For the text-containing cell, return its midpoint in (x, y) coordinate format. 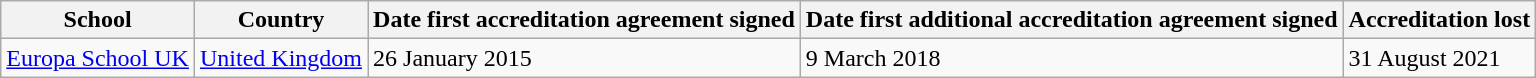
9 March 2018 (1072, 58)
31 August 2021 (1440, 58)
26 January 2015 (584, 58)
Date first additional accreditation agreement signed (1072, 20)
Country (280, 20)
Europa School UK (98, 58)
Date first accreditation agreement signed (584, 20)
Accreditation lost (1440, 20)
United Kingdom (280, 58)
School (98, 20)
